Pinpoint the cell where the given text exists, returning its [x, y] midpoint coordinate. 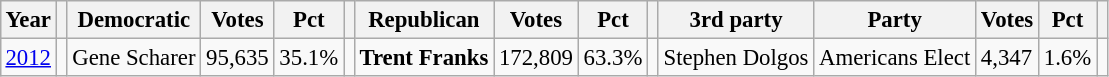
Party [895, 20]
Stephen Dolgos [736, 57]
63.3% [612, 57]
Trent Franks [424, 57]
Republican [424, 20]
172,809 [536, 57]
1.6% [1067, 57]
4,347 [1008, 57]
Democratic [134, 20]
95,635 [238, 57]
Gene Scharer [134, 57]
3rd party [736, 20]
Year [28, 20]
Americans Elect [895, 57]
35.1% [308, 57]
2012 [28, 57]
